Provide the (X, Y) coordinate of the cell's center where the given text is located.  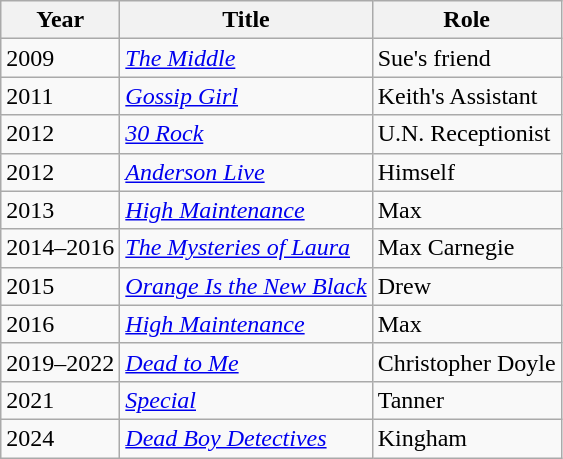
Max Carnegie (466, 248)
2016 (60, 324)
Drew (466, 286)
30 Rock (246, 134)
Tanner (466, 400)
Himself (466, 172)
Year (60, 20)
Title (246, 20)
Dead Boy Detectives (246, 438)
The Mysteries of Laura (246, 248)
2019–2022 (60, 362)
2015 (60, 286)
Keith's Assistant (466, 96)
Role (466, 20)
The Middle (246, 58)
2013 (60, 210)
Kingham (466, 438)
2021 (60, 400)
Anderson Live (246, 172)
2011 (60, 96)
Special (246, 400)
2009 (60, 58)
Orange Is the New Black (246, 286)
U.N. Receptionist (466, 134)
2024 (60, 438)
Christopher Doyle (466, 362)
Gossip Girl (246, 96)
Sue's friend (466, 58)
Dead to Me (246, 362)
2014–2016 (60, 248)
